Detect which cell encompasses the target text, then output its (X, Y) center coordinate. 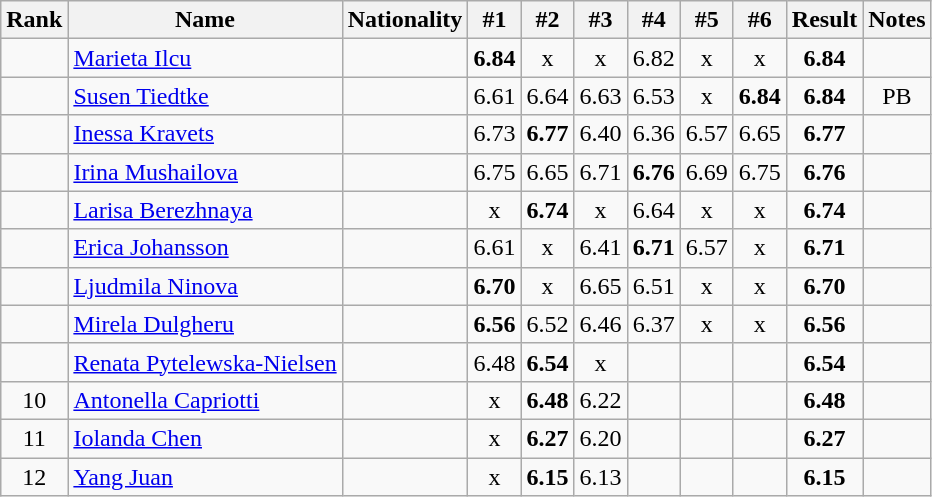
6.37 (654, 324)
#5 (706, 20)
6.51 (654, 286)
Name (205, 20)
Nationality (405, 20)
11 (34, 438)
Ljudmila Ninova (205, 286)
6.36 (654, 134)
PB (897, 96)
12 (34, 477)
#3 (600, 20)
10 (34, 400)
Erica Johansson (205, 248)
Notes (897, 20)
Renata Pytelewska-Nielsen (205, 362)
6.69 (706, 172)
Yang Juan (205, 477)
Marieta Ilcu (205, 58)
Antonella Capriotti (205, 400)
#2 (548, 20)
Result (824, 20)
#1 (494, 20)
6.22 (600, 400)
Irina Mushailova (205, 172)
Mirela Dulgheru (205, 324)
6.52 (548, 324)
#6 (760, 20)
Rank (34, 20)
6.20 (600, 438)
Larisa Berezhnaya (205, 210)
6.63 (600, 96)
Iolanda Chen (205, 438)
6.82 (654, 58)
Inessa Kravets (205, 134)
6.53 (654, 96)
6.46 (600, 324)
6.73 (494, 134)
Susen Tiedtke (205, 96)
6.40 (600, 134)
6.41 (600, 248)
6.13 (600, 477)
#4 (654, 20)
